Locate the cell with the specified text and output its (X, Y) center coordinate. 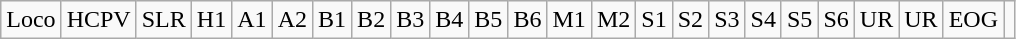
S4 (763, 20)
HCPV (98, 20)
EOG (973, 20)
A2 (292, 20)
SLR (164, 20)
M2 (613, 20)
S2 (690, 20)
B2 (372, 20)
Loco (31, 20)
H1 (211, 20)
S3 (727, 20)
S5 (799, 20)
A1 (252, 20)
B4 (450, 20)
S6 (836, 20)
M1 (569, 20)
B1 (332, 20)
B3 (410, 20)
B6 (528, 20)
S1 (654, 20)
B5 (488, 20)
